Search for the cell housing the specified text and yield its (X, Y) center coordinate. 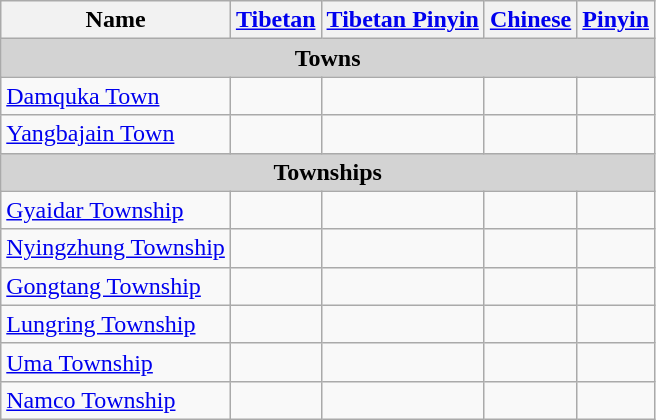
Name (116, 20)
Namco Township (116, 400)
Tibetan (276, 20)
Lungring Township (116, 324)
Yangbajain Town (116, 134)
Uma Township (116, 362)
Towns (328, 58)
Pinyin (616, 20)
Nyingzhung Township (116, 248)
Tibetan Pinyin (402, 20)
Damquka Town (116, 96)
Townships (328, 172)
Chinese (530, 20)
Gyaidar Township (116, 210)
Gongtang Township (116, 286)
